Detect which cell encompasses the target text, then output its [X, Y] center coordinate. 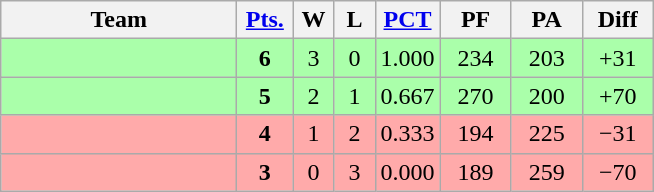
1.000 [408, 58]
194 [476, 134]
−70 [618, 172]
6 [265, 58]
Team [119, 20]
L [354, 20]
234 [476, 58]
Pts. [265, 20]
PCT [408, 20]
270 [476, 96]
0.000 [408, 172]
5 [265, 96]
+31 [618, 58]
PA [546, 20]
+70 [618, 96]
225 [546, 134]
4 [265, 134]
0.667 [408, 96]
189 [476, 172]
203 [546, 58]
−31 [618, 134]
0.333 [408, 134]
W [314, 20]
PF [476, 20]
259 [546, 172]
Diff [618, 20]
200 [546, 96]
